For the text-containing cell, return its midpoint in [x, y] coordinate format. 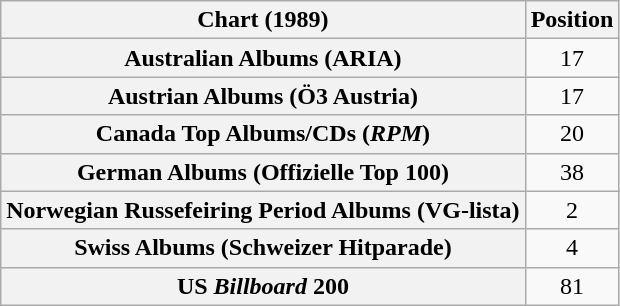
Canada Top Albums/CDs (RPM) [263, 134]
2 [572, 210]
81 [572, 286]
4 [572, 248]
Swiss Albums (Schweizer Hitparade) [263, 248]
Australian Albums (ARIA) [263, 58]
German Albums (Offizielle Top 100) [263, 172]
20 [572, 134]
Chart (1989) [263, 20]
US Billboard 200 [263, 286]
Austrian Albums (Ö3 Austria) [263, 96]
Position [572, 20]
38 [572, 172]
Norwegian Russefeiring Period Albums (VG-lista) [263, 210]
